Provide the (X, Y) coordinate of the cell's center where the given text is located.  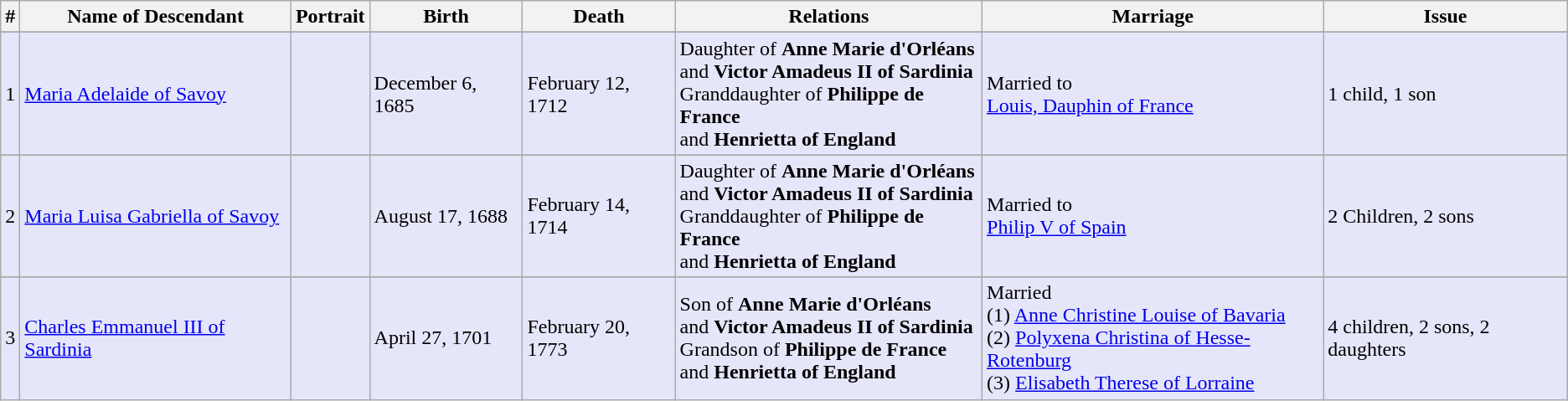
Relations (828, 17)
Married to Philip V of Spain (1153, 216)
3 (10, 338)
February 12, 1712 (599, 94)
# (10, 17)
Portrait (330, 17)
February 20, 1773 (599, 338)
2 Children, 2 sons (1446, 216)
2 (10, 216)
Death (599, 17)
1 (10, 94)
Married (1) Anne Christine Louise of Bavaria (2) Polyxena Christina of Hesse-Rotenburg (3) Elisabeth Therese of Lorraine (1153, 338)
4 children, 2 sons, 2 daughters (1446, 338)
Maria Luisa Gabriella of Savoy (156, 216)
Charles Emmanuel III of Sardinia (156, 338)
December 6, 1685 (446, 94)
April 27, 1701 (446, 338)
Birth (446, 17)
Son of Anne Marie d'Orléans and Victor Amadeus II of Sardinia Grandson of Philippe de France and Henrietta of England (828, 338)
February 14, 1714 (599, 216)
1 child, 1 son (1446, 94)
Name of Descendant (156, 17)
Issue (1446, 17)
Marriage (1153, 17)
Married to Louis, Dauphin of France (1153, 94)
August 17, 1688 (446, 216)
Maria Adelaide of Savoy (156, 94)
